Locate the cell with the specified text and output its [x, y] center coordinate. 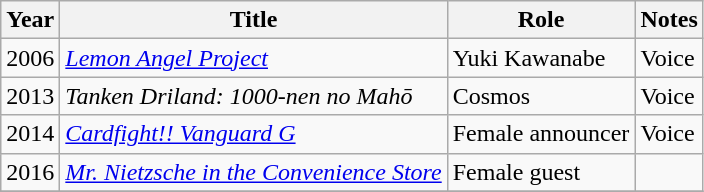
Title [254, 20]
Yuki Kawanabe [541, 58]
2014 [30, 134]
2013 [30, 96]
Female guest [541, 172]
Cardfight!! Vanguard G [254, 134]
Notes [669, 20]
Lemon Angel Project [254, 58]
Role [541, 20]
2006 [30, 58]
Tanken Driland: 1000-nen no Mahō [254, 96]
2016 [30, 172]
Mr. Nietzsche in the Convenience Store [254, 172]
Cosmos [541, 96]
Female announcer [541, 134]
Year [30, 20]
